Provide the [X, Y] coordinate of the cell's center where the given text is located.  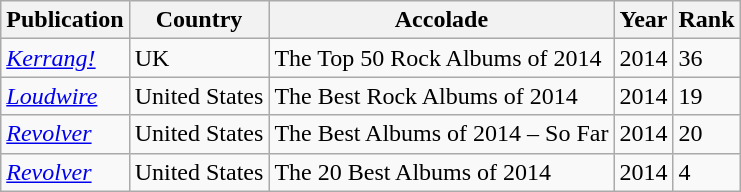
The 20 Best Albums of 2014 [442, 172]
Accolade [442, 20]
4 [706, 172]
36 [706, 58]
Publication [65, 20]
UK [199, 58]
19 [706, 96]
The Best Rock Albums of 2014 [442, 96]
20 [706, 134]
Rank [706, 20]
Loudwire [65, 96]
Kerrang! [65, 58]
Year [644, 20]
Country [199, 20]
The Top 50 Rock Albums of 2014 [442, 58]
The Best Albums of 2014 – So Far [442, 134]
